Output the (x, y) coordinate of the center of the cell containing the given text.  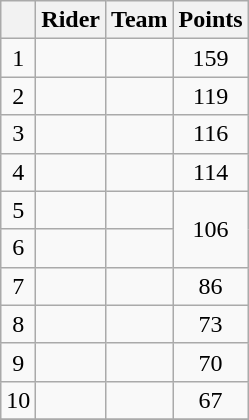
73 (210, 324)
67 (210, 400)
Rider (71, 20)
Points (210, 20)
4 (18, 172)
6 (18, 248)
119 (210, 96)
2 (18, 96)
3 (18, 134)
9 (18, 362)
5 (18, 210)
86 (210, 286)
70 (210, 362)
114 (210, 172)
1 (18, 58)
8 (18, 324)
10 (18, 400)
106 (210, 229)
Team (140, 20)
116 (210, 134)
7 (18, 286)
159 (210, 58)
